From the cell containing the given text, extract its center point as [x, y] coordinate. 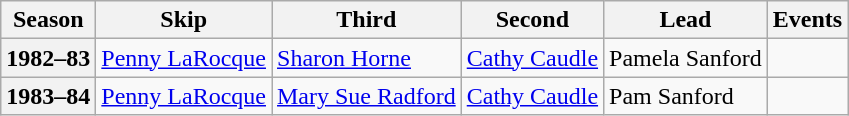
Pamela Sanford [686, 58]
Third [367, 20]
Season [48, 20]
Pam Sanford [686, 96]
Second [532, 20]
Skip [184, 20]
Mary Sue Radford [367, 96]
Sharon Horne [367, 58]
Lead [686, 20]
1982–83 [48, 58]
Events [807, 20]
1983–84 [48, 96]
